Provide the [X, Y] coordinate of the cell's center where the given text is located.  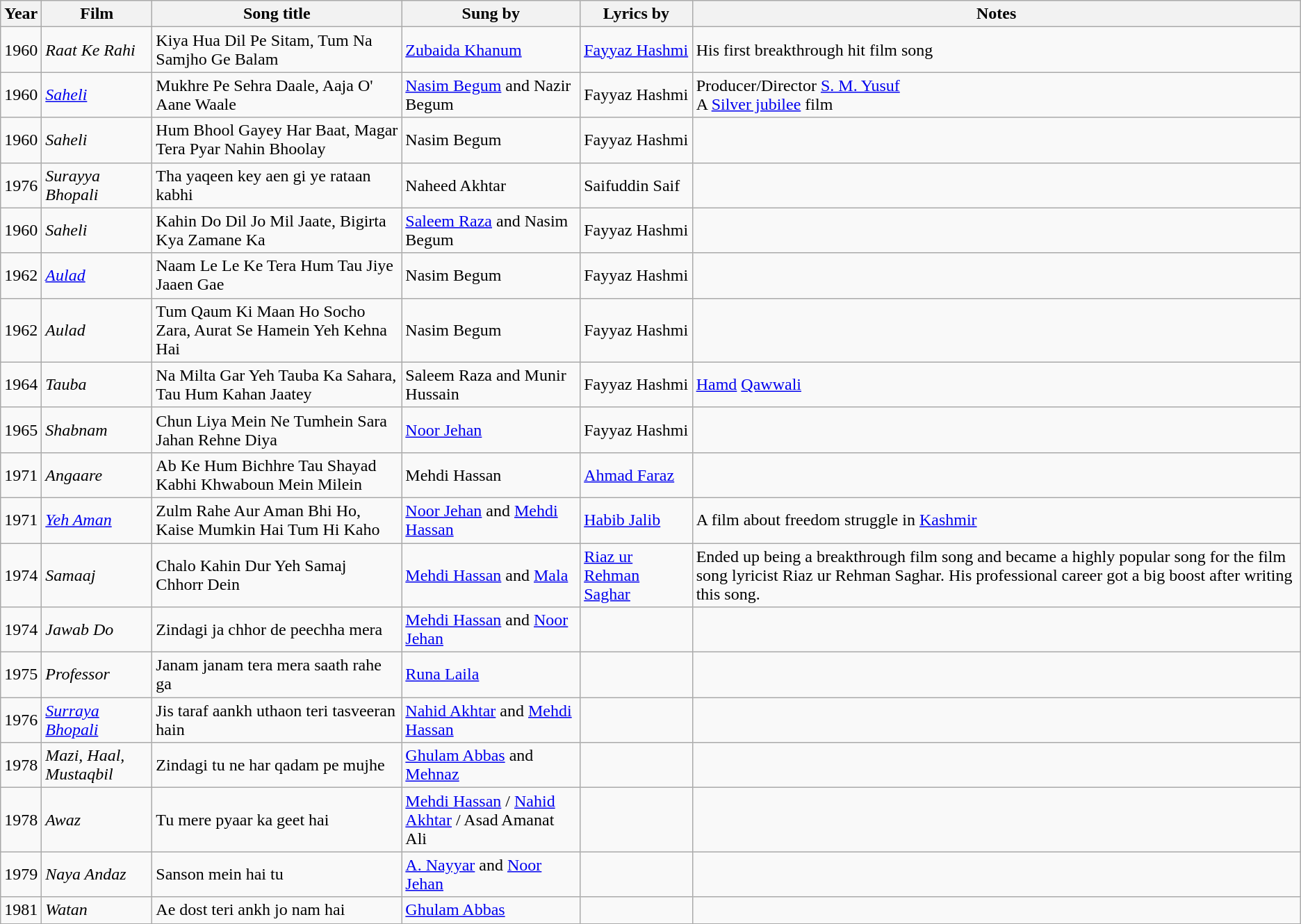
Mehdi Hassan / Nahid Akhtar / Asad Amanat Ali [491, 820]
Zubaida Khanum [491, 50]
A film about freedom struggle in Kashmir [997, 520]
Mazi, Haal, Mustaqbil [97, 766]
Film [97, 14]
Awaz [97, 820]
Tha yaqeen key aen gi ye rataan kabhi [277, 185]
Hamd Qawwali [997, 385]
Mehdi Hassan and Noor Jehan [491, 629]
Samaaj [97, 575]
Notes [997, 14]
Noor Jehan [491, 429]
1965 [21, 429]
Ae dost teri ankh jo nam hai [277, 910]
Tum Qaum Ki Maan Ho Socho Zara, Aurat Se Hamein Yeh Kehna Hai [277, 330]
Professor [97, 675]
Jawab Do [97, 629]
Na Milta Gar Yeh Tauba Ka Sahara, Tau Hum Kahan Jaatey [277, 385]
Sanson mein hai tu [277, 874]
Surraya Bhopali [97, 720]
Zindagi ja chhor de peechha mera [277, 629]
Nahid Akhtar and Mehdi Hassan [491, 720]
Runa Laila [491, 675]
Shabnam [97, 429]
Jis taraf aankh uthaon teri tasveeran hain [277, 720]
Producer/Director S. M. Yusuf A Silver jubilee film [997, 94]
Zulm Rahe Aur Aman Bhi Ho, Kaise Mumkin Hai Tum Hi Kaho [277, 520]
Ghulam Abbas [491, 910]
Riaz ur Rehman Saghar [637, 575]
A. Nayyar and Noor Jehan [491, 874]
Habib Jalib [637, 520]
Mukhre Pe Sehra Daale, Aaja O' Aane Waale [277, 94]
Saleem Raza and Munir Hussain [491, 385]
Ghulam Abbas and Mehnaz [491, 766]
Tauba [97, 385]
Kahin Do Dil Jo Mil Jaate, Bigirta Kya Zamane Ka [277, 231]
Chalo Kahin Dur Yeh Samaj Chhorr Dein [277, 575]
Naam Le Le Ke Tera Hum Tau Jiye Jaaen Gae [277, 275]
Year [21, 14]
His first breakthrough hit film song [997, 50]
Song title [277, 14]
Saifuddin Saif [637, 185]
Tu mere pyaar ka geet hai [277, 820]
Mehdi Hassan and Mala [491, 575]
Zindagi tu ne har qadam pe mujhe [277, 766]
Sung by [491, 14]
Mehdi Hassan [491, 475]
1981 [21, 910]
Ahmad Faraz [637, 475]
Nasim Begum and Nazir Begum [491, 94]
Watan [97, 910]
Noor Jehan and Mehdi Hassan [491, 520]
Raat Ke Rahi [97, 50]
Ab Ke Hum Bichhre Tau Shayad Kabhi Khwaboun Mein Milein [277, 475]
Janam janam tera mera saath rahe ga [277, 675]
1975 [21, 675]
Lyrics by [637, 14]
Kiya Hua Dil Pe Sitam, Tum Na Samjho Ge Balam [277, 50]
Yeh Aman [97, 520]
Chun Liya Mein Ne Tumhein Sara Jahan Rehne Diya [277, 429]
1979 [21, 874]
Naheed Akhtar [491, 185]
Surayya Bhopali [97, 185]
1964 [21, 385]
Angaare [97, 475]
Hum Bhool Gayey Har Baat, Magar Tera Pyar Nahin Bhoolay [277, 140]
Naya Andaz [97, 874]
Saleem Raza and Nasim Begum [491, 231]
